Detect which cell encompasses the target text, then output its [X, Y] center coordinate. 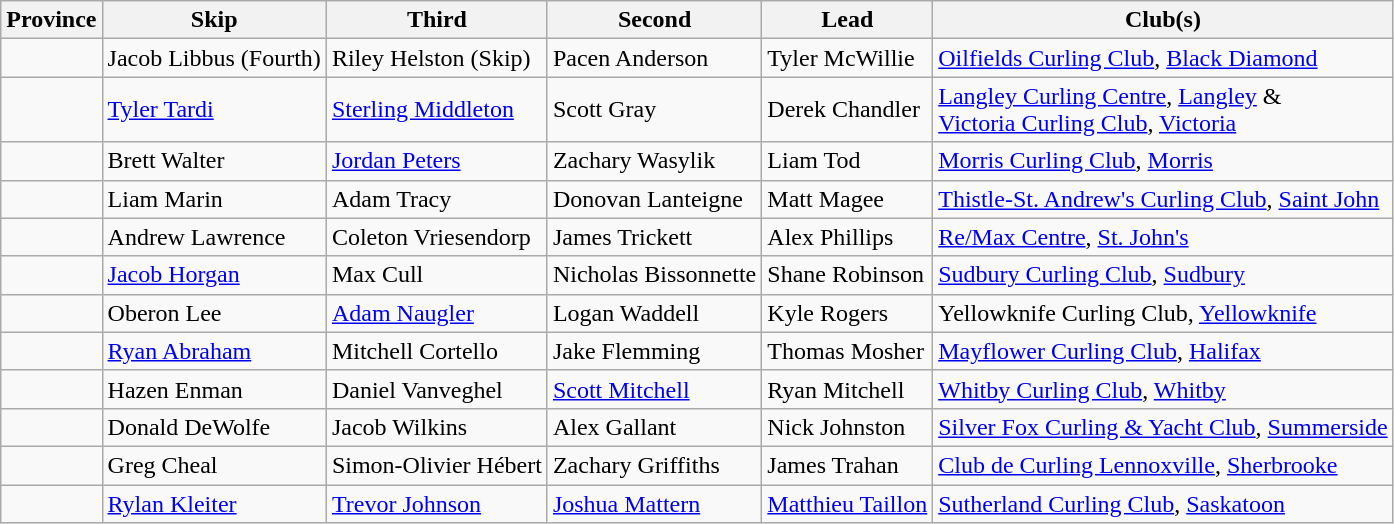
Greg Cheal [214, 465]
Third [436, 20]
Liam Tod [848, 161]
Silver Fox Curling & Yacht Club, Summerside [1163, 427]
Re/Max Centre, St. John's [1163, 237]
Scott Gray [654, 110]
Daniel Vanveghel [436, 389]
Morris Curling Club, Morris [1163, 161]
Nicholas Bissonnette [654, 275]
Whitby Curling Club, Whitby [1163, 389]
Second [654, 20]
Skip [214, 20]
Alex Gallant [654, 427]
Adam Tracy [436, 199]
Province [52, 20]
Pacen Anderson [654, 58]
Lead [848, 20]
Hazen Enman [214, 389]
Logan Waddell [654, 313]
Shane Robinson [848, 275]
Yellowknife Curling Club, Yellowknife [1163, 313]
Donovan Lanteigne [654, 199]
Rylan Kleiter [214, 503]
Jacob Wilkins [436, 427]
Mayflower Curling Club, Halifax [1163, 351]
Zachary Wasylik [654, 161]
Scott Mitchell [654, 389]
Ryan Abraham [214, 351]
Derek Chandler [848, 110]
Nick Johnston [848, 427]
Brett Walter [214, 161]
Coleton Vriesendorp [436, 237]
Jake Flemming [654, 351]
Oberon Lee [214, 313]
Andrew Lawrence [214, 237]
Oilfields Curling Club, Black Diamond [1163, 58]
Mitchell Cortello [436, 351]
Simon-Olivier Hébert [436, 465]
Tyler Tardi [214, 110]
Matt Magee [848, 199]
Matthieu Taillon [848, 503]
Langley Curling Centre, Langley & Victoria Curling Club, Victoria [1163, 110]
Sudbury Curling Club, Sudbury [1163, 275]
Alex Phillips [848, 237]
Tyler McWillie [848, 58]
Ryan Mitchell [848, 389]
Riley Helston (Skip) [436, 58]
Donald DeWolfe [214, 427]
Club(s) [1163, 20]
Trevor Johnson [436, 503]
Jacob Horgan [214, 275]
Club de Curling Lennoxville, Sherbrooke [1163, 465]
Max Cull [436, 275]
Thomas Mosher [848, 351]
Thistle-St. Andrew's Curling Club, Saint John [1163, 199]
Jordan Peters [436, 161]
Kyle Rogers [848, 313]
Zachary Griffiths [654, 465]
Jacob Libbus (Fourth) [214, 58]
Sutherland Curling Club, Saskatoon [1163, 503]
James Trahan [848, 465]
Joshua Mattern [654, 503]
Sterling Middleton [436, 110]
Adam Naugler [436, 313]
Liam Marin [214, 199]
James Trickett [654, 237]
